For the text-containing cell, return its midpoint in (x, y) coordinate format. 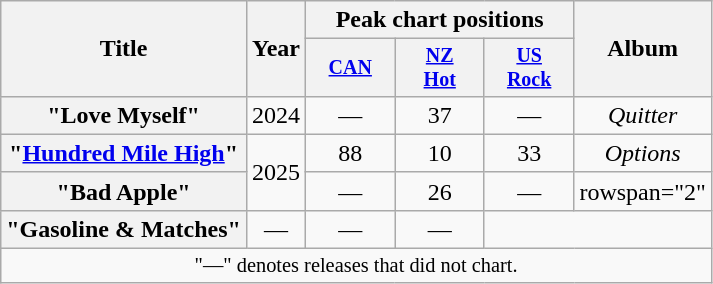
10 (440, 153)
Options (643, 153)
26 (440, 191)
NZHot (440, 68)
"Gasoline & Matches" (124, 229)
37 (440, 115)
Peak chart positions (440, 20)
2025 (276, 172)
Year (276, 49)
2024 (276, 115)
"—" denotes releases that did not chart. (356, 266)
"Hundred Mile High" (124, 153)
USRock (528, 68)
rowspan="2" (643, 191)
Title (124, 49)
Album (643, 49)
33 (528, 153)
"Love Myself" (124, 115)
88 (350, 153)
CAN (350, 68)
Quitter (643, 115)
"Bad Apple" (124, 191)
